Find where the given text appears and provide that cell's center as [x, y] coordinate. 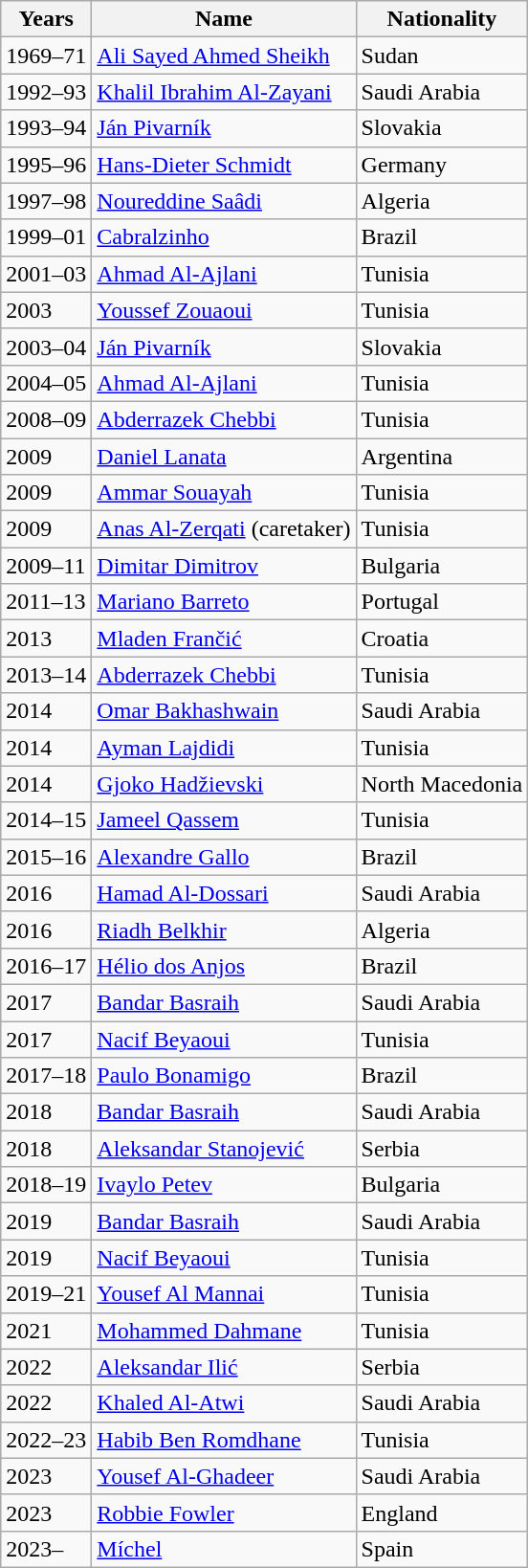
Hélio dos Anjos [224, 966]
Cabralzinho [224, 237]
Mohammed Dahmane [224, 1331]
Years [46, 19]
2003–04 [46, 347]
2022–23 [46, 1440]
Hamad Al-Dossari [224, 893]
2001–03 [46, 274]
Ali Sayed Ahmed Sheikh [224, 56]
Alexandre Gallo [224, 857]
Noureddine Saâdi [224, 201]
Omar Bakhashwain [224, 711]
Dimitar Dimitrov [224, 566]
Sudan [442, 56]
Mariano Barreto [224, 602]
1997–98 [46, 201]
1999–01 [46, 237]
Khaled Al-Atwi [224, 1403]
Yousef Al Mannai [224, 1294]
Habib Ben Romdhane [224, 1440]
Míchel [224, 1549]
Ivaylo Petev [224, 1185]
1995–96 [46, 165]
2013–14 [46, 675]
Aleksandar Ilić [224, 1367]
2017–18 [46, 1076]
Jameel Qassem [224, 820]
Germany [442, 165]
Spain [442, 1549]
1993–94 [46, 128]
2009–11 [46, 566]
2018–19 [46, 1185]
North Macedonia [442, 784]
1992–93 [46, 92]
2021 [46, 1331]
England [442, 1512]
Yousef Al-Ghadeer [224, 1476]
Gjoko Hadžievski [224, 784]
Ayman Lajdidi [224, 748]
Riadh Belkhir [224, 930]
Ammar Souayah [224, 493]
Youssef Zouaoui [224, 310]
Anas Al-Zerqati (caretaker) [224, 529]
Daniel Lanata [224, 457]
Croatia [442, 638]
2019–21 [46, 1294]
2011–13 [46, 602]
2015–16 [46, 857]
2008–09 [46, 419]
Khalil Ibrahim Al-Zayani [224, 92]
2003 [46, 310]
Hans-Dieter Schmidt [224, 165]
1969–71 [46, 56]
Argentina [442, 457]
Aleksandar Stanojević [224, 1149]
Nationality [442, 19]
Portugal [442, 602]
2013 [46, 638]
Robbie Fowler [224, 1512]
Name [224, 19]
Mladen Frančić [224, 638]
2004–05 [46, 383]
Paulo Bonamigo [224, 1076]
2014–15 [46, 820]
2016–17 [46, 966]
2023– [46, 1549]
